Scan for the cell matching the given text and deliver its [X, Y] coordinate at center. 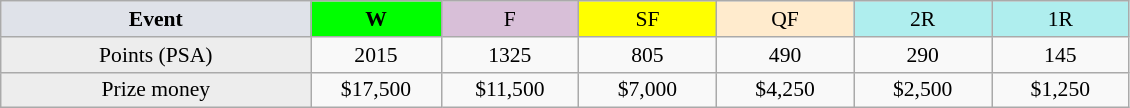
$7,000 [648, 90]
Points (PSA) [156, 55]
F [510, 19]
W [376, 19]
SF [648, 19]
Prize money [156, 90]
$4,250 [785, 90]
490 [785, 55]
2015 [376, 55]
QF [785, 19]
$11,500 [510, 90]
Event [156, 19]
$2,500 [923, 90]
$17,500 [376, 90]
$1,250 [1061, 90]
1325 [510, 55]
805 [648, 55]
290 [923, 55]
2R [923, 19]
1R [1061, 19]
145 [1061, 55]
